Search for the cell housing the specified text and yield its [X, Y] center coordinate. 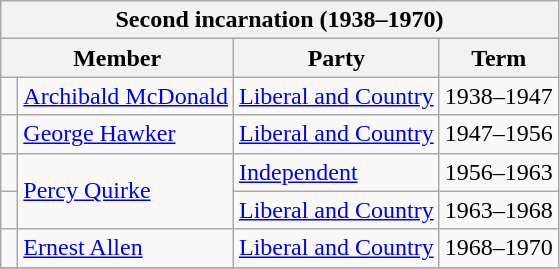
1968–1970 [498, 248]
1956–1963 [498, 172]
Term [498, 58]
Second incarnation (1938–1970) [280, 20]
Ernest Allen [126, 248]
Party [336, 58]
George Hawker [126, 134]
Percy Quirke [126, 191]
Member [118, 58]
Independent [336, 172]
1963–1968 [498, 210]
1938–1947 [498, 96]
1947–1956 [498, 134]
Archibald McDonald [126, 96]
